Find where the given text appears and provide that cell's center as (x, y) coordinate. 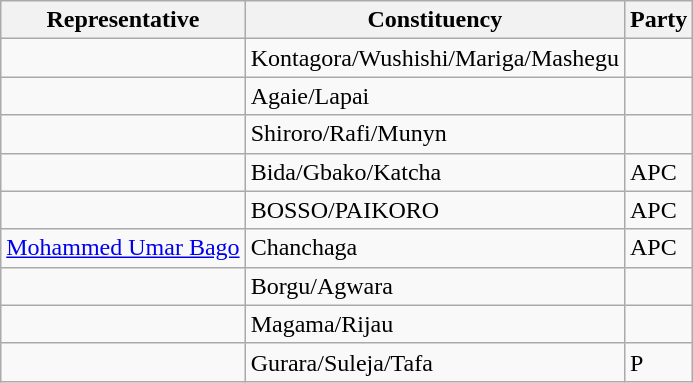
Bida/Gbako/Katcha (434, 172)
Kontagora/Wushishi/Mariga/Mashegu (434, 58)
BOSSO/PAIKORO (434, 210)
Chanchaga (434, 248)
Shiroro/Rafi/Munyn (434, 134)
P (658, 362)
Agaie/Lapai (434, 96)
Magama/Rijau (434, 324)
Borgu/Agwara (434, 286)
Constituency (434, 20)
Gurara/Suleja/Tafa (434, 362)
Mohammed Umar Bago (123, 248)
Representative (123, 20)
Party (658, 20)
